Determine the (X, Y) coordinate at the center of the cell enclosing the given text.  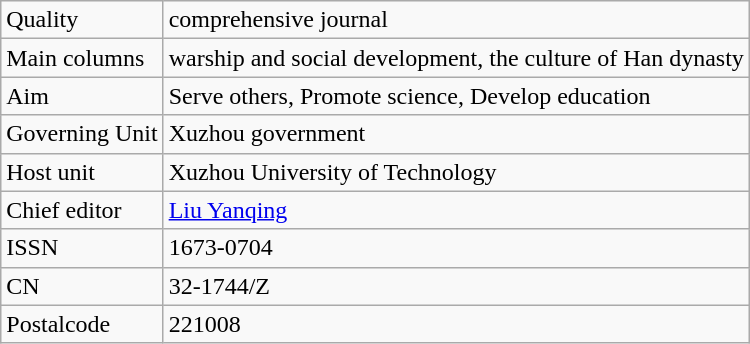
ISSN (82, 248)
1673-0704 (456, 248)
Serve others, Promote science, Develop education (456, 96)
warship and social development, the culture of Han dynasty (456, 58)
Aim (82, 96)
Xuzhou University of Technology (456, 172)
Main columns (82, 58)
comprehensive journal (456, 20)
Governing Unit (82, 134)
Quality (82, 20)
CN (82, 286)
Postalcode (82, 324)
221008 (456, 324)
Chief editor (82, 210)
32-1744/Z (456, 286)
Xuzhou government (456, 134)
Host unit (82, 172)
Liu Yanqing (456, 210)
